Capture the cell that displays the provided text and extract its (X, Y) central coordinate. 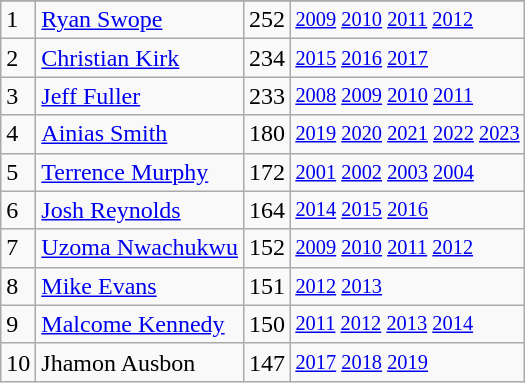
2008 2009 2010 2011 (408, 96)
172 (266, 172)
2019 2020 2021 2022 2023 (408, 134)
180 (266, 134)
Jhamon Ausbon (140, 362)
Uzoma Nwachukwu (140, 248)
4 (18, 134)
233 (266, 96)
152 (266, 248)
234 (266, 58)
Jeff Fuller (140, 96)
164 (266, 210)
151 (266, 286)
Ryan Swope (140, 20)
1 (18, 20)
150 (266, 324)
2015 2016 2017 (408, 58)
5 (18, 172)
10 (18, 362)
147 (266, 362)
2001 2002 2003 2004 (408, 172)
Malcome Kennedy (140, 324)
2017 2018 2019 (408, 362)
2011 2012 2013 2014 (408, 324)
2012 2013 (408, 286)
Ainias Smith (140, 134)
8 (18, 286)
Terrence Murphy (140, 172)
3 (18, 96)
Josh Reynolds (140, 210)
7 (18, 248)
2014 2015 2016 (408, 210)
2 (18, 58)
Mike Evans (140, 286)
6 (18, 210)
Christian Kirk (140, 58)
9 (18, 324)
252 (266, 20)
